Search for the cell housing the specified text and yield its [X, Y] center coordinate. 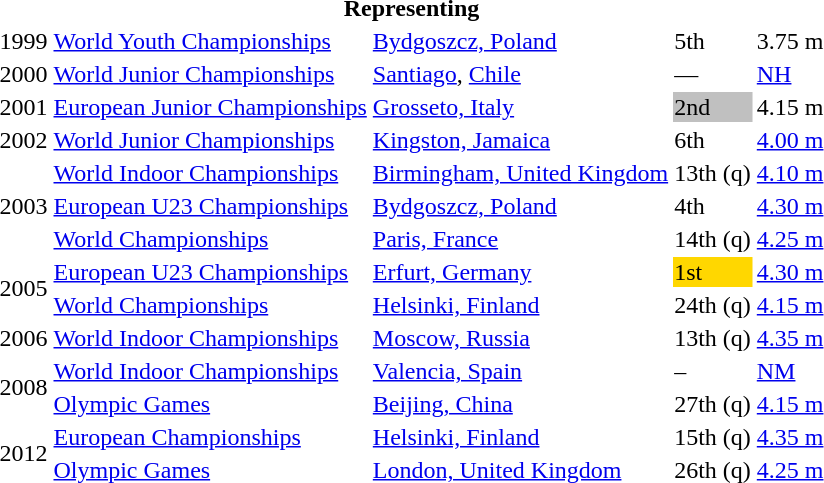
15th (q) [713, 437]
14th (q) [713, 239]
Grosseto, Italy [520, 107]
5th [713, 41]
4th [713, 206]
– [713, 371]
Beijing, China [520, 404]
Paris, France [520, 239]
2nd [713, 107]
— [713, 74]
Birmingham, United Kingdom [520, 173]
European Championships [210, 437]
24th (q) [713, 305]
27th (q) [713, 404]
Moscow, Russia [520, 338]
European Junior Championships [210, 107]
Santiago, Chile [520, 74]
Olympic Games [210, 404]
6th [713, 140]
Erfurt, Germany [520, 272]
1st [713, 272]
World Youth Championships [210, 41]
Valencia, Spain [520, 371]
Kingston, Jamaica [520, 140]
